Search for the cell housing the specified text and yield its (X, Y) center coordinate. 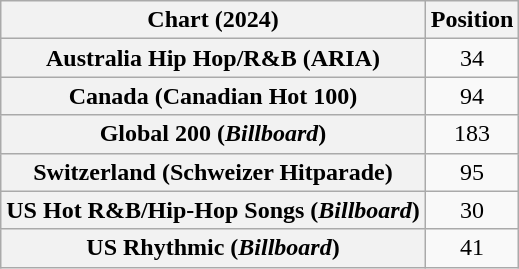
Switzerland (Schweizer Hitparade) (213, 172)
Position (472, 20)
94 (472, 96)
41 (472, 248)
95 (472, 172)
Australia Hip Hop/R&B (ARIA) (213, 58)
US Rhythmic (Billboard) (213, 248)
183 (472, 134)
30 (472, 210)
Global 200 (Billboard) (213, 134)
US Hot R&B/Hip-Hop Songs (Billboard) (213, 210)
34 (472, 58)
Chart (2024) (213, 20)
Canada (Canadian Hot 100) (213, 96)
